Extract the (x, y) coordinate from the center of the cell holding the provided text.  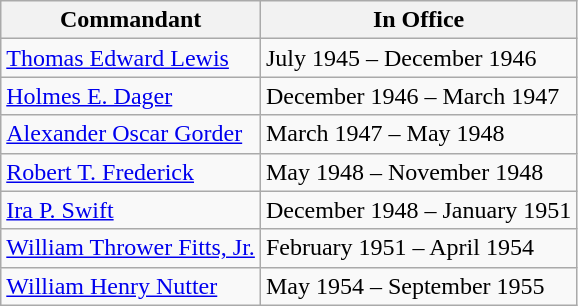
July 1945 – December 1946 (418, 58)
March 1947 – May 1948 (418, 134)
December 1946 – March 1947 (418, 96)
Thomas Edward Lewis (131, 58)
Robert T. Frederick (131, 172)
Holmes E. Dager (131, 96)
December 1948 – January 1951 (418, 210)
Commandant (131, 20)
February 1951 – April 1954 (418, 248)
Alexander Oscar Gorder (131, 134)
William Henry Nutter (131, 286)
May 1948 – November 1948 (418, 172)
William Thrower Fitts, Jr. (131, 248)
In Office (418, 20)
May 1954 – September 1955 (418, 286)
Ira P. Swift (131, 210)
